Provide the (X, Y) coordinate of the cell's center where the given text is located.  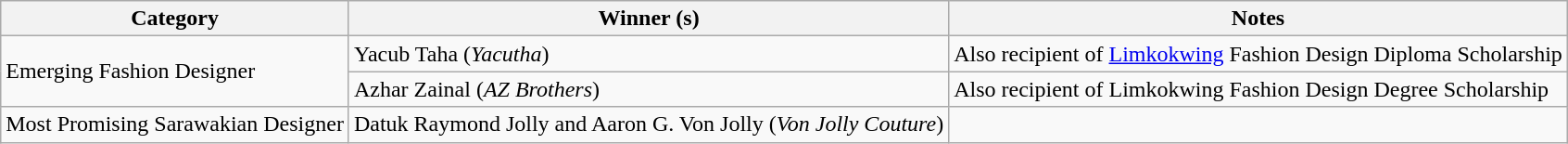
Most Promising Sarawakian Designer (175, 124)
Winner (s) (649, 19)
Also recipient of Limkokwing Fashion Design Degree Scholarship (1258, 89)
Notes (1258, 19)
Category (175, 19)
Emerging Fashion Designer (175, 72)
Azhar Zainal (AZ Brothers) (649, 89)
Yacub Taha (Yacutha) (649, 54)
Also recipient of Limkokwing Fashion Design Diploma Scholarship (1258, 54)
Datuk Raymond Jolly and Aaron G. Von Jolly (Von Jolly Couture) (649, 124)
